Determine the [x, y] coordinate at the center of the cell enclosing the given text.  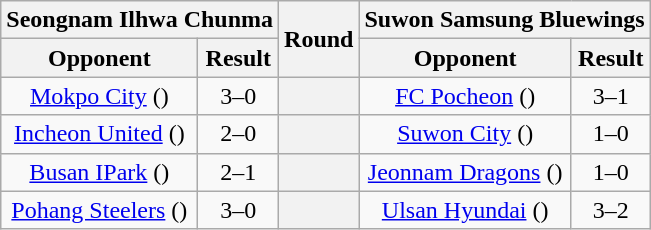
Suwon City () [465, 134]
2–1 [238, 172]
3–1 [610, 96]
Seongnam Ilhwa Chunma [140, 20]
Suwon Samsung Bluewings [504, 20]
FC Pocheon () [465, 96]
Round [319, 39]
Pohang Steelers () [100, 210]
Mokpo City () [100, 96]
Jeonnam Dragons () [465, 172]
Busan IPark () [100, 172]
Ulsan Hyundai () [465, 210]
3–2 [610, 210]
Incheon United () [100, 134]
2–0 [238, 134]
